Return (X, Y) of the center of cell containing provided text 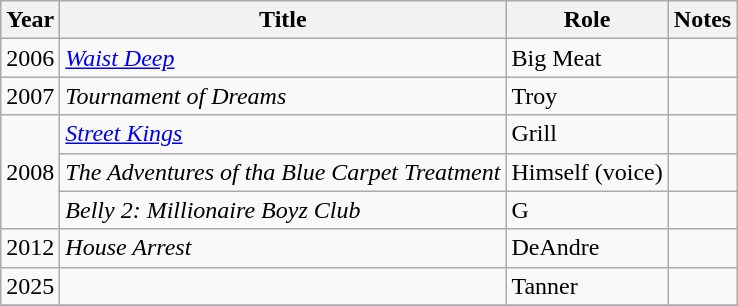
Waist Deep (283, 58)
House Arrest (283, 248)
Street Kings (283, 134)
2007 (30, 96)
Tournament of Dreams (283, 96)
The Adventures of tha Blue Carpet Treatment (283, 172)
Year (30, 20)
Grill (587, 134)
Belly 2: Millionaire Boyz Club (283, 210)
Himself (voice) (587, 172)
2006 (30, 58)
2025 (30, 286)
Big Meat (587, 58)
Tanner (587, 286)
2012 (30, 248)
2008 (30, 172)
Notes (702, 20)
DeAndre (587, 248)
G (587, 210)
Troy (587, 96)
Title (283, 20)
Role (587, 20)
